Determine the (x, y) coordinate at the center of the cell enclosing the given text.  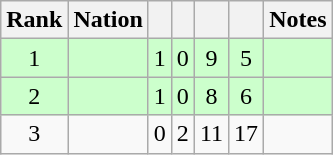
17 (246, 134)
8 (211, 96)
5 (246, 58)
Rank (34, 20)
9 (211, 58)
6 (246, 96)
3 (34, 134)
11 (211, 134)
Notes (298, 20)
Nation (108, 20)
